Return the [X, Y] coordinate for the center point of the cell that contains the specified text.  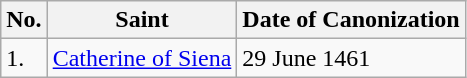
Saint [142, 20]
Date of Canonization [351, 20]
Catherine of Siena [142, 58]
29 June 1461 [351, 58]
1. [24, 58]
No. [24, 20]
